Extract the (x, y) coordinate from the center of the cell holding the provided text.  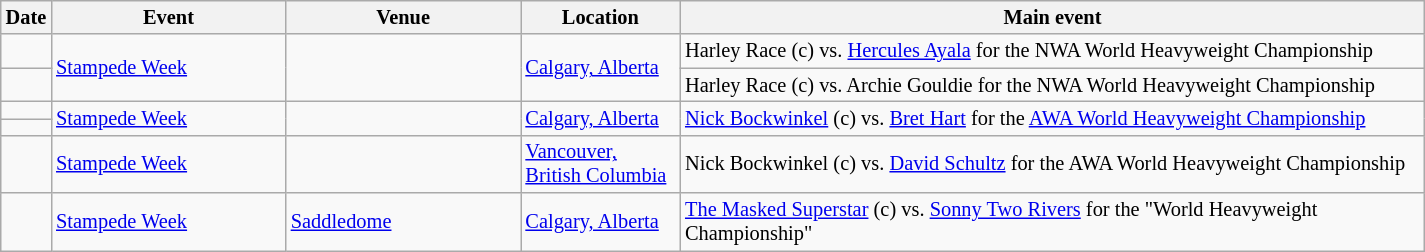
Harley Race (c) vs. Hercules Ayala for the NWA World Heavyweight Championship (1052, 51)
Saddledome (404, 222)
Venue (404, 17)
Event (168, 17)
The Masked Superstar (c) vs. Sonny Two Rivers for the "World Heavyweight Championship" (1052, 222)
Harley Race (c) vs. Archie Gouldie for the NWA World Heavyweight Championship (1052, 85)
Main event (1052, 17)
Location (600, 17)
Nick Bockwinkel (c) vs. David Schultz for the AWA World Heavyweight Championship (1052, 164)
Date (26, 17)
Nick Bockwinkel (c) vs. Bret Hart for the AWA World Heavyweight Championship (1052, 118)
Vancouver, British Columbia (600, 164)
